Output the (X, Y) coordinate of the center of the cell containing the given text.  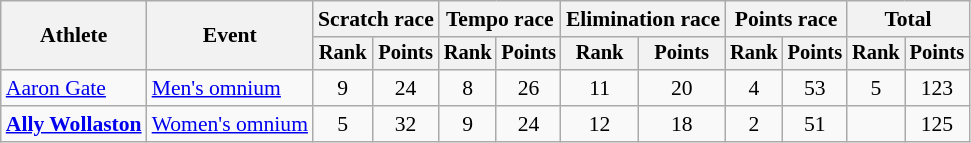
53 (815, 88)
Scratch race (376, 19)
Aaron Gate (74, 88)
Total (908, 19)
Points race (786, 19)
18 (682, 124)
Men's omnium (230, 88)
Women's omnium (230, 124)
8 (468, 88)
51 (815, 124)
4 (754, 88)
123 (937, 88)
Elimination race (643, 19)
20 (682, 88)
Athlete (74, 36)
Ally Wollaston (74, 124)
Tempo race (500, 19)
125 (937, 124)
26 (528, 88)
11 (600, 88)
12 (600, 124)
32 (405, 124)
Event (230, 36)
2 (754, 124)
